Capture the cell that displays the provided text and extract its (X, Y) central coordinate. 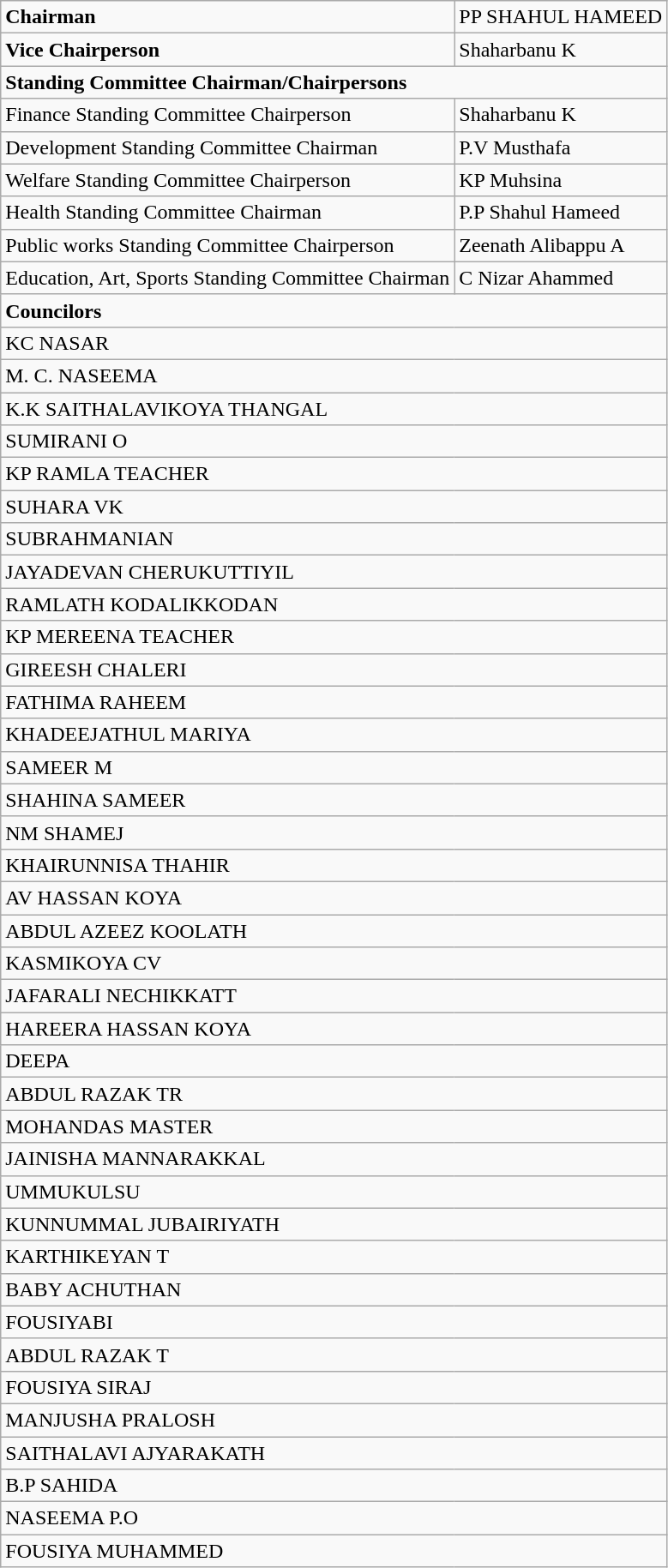
Zeenath Alibappu A (561, 245)
NM SHAMEJ (334, 832)
Finance Standing Committee Chairperson (228, 115)
KARTHIKEYAN T (334, 1257)
DEEPA (334, 1061)
Standing Committee Chairman/Chairpersons (334, 82)
Education, Art, Sports Standing Committee Chairman (228, 278)
BABY ACHUTHAN (334, 1289)
JAINISHA MANNARAKKAL (334, 1159)
M. C. NASEEMA (334, 375)
NASEEMA P.O (334, 1518)
C Nizar Ahammed (561, 278)
RAMLATH KODALIKKODAN (334, 604)
SUBRAHMANIAN (334, 539)
FATHIMA RAHEEM (334, 702)
MOHANDAS MASTER (334, 1126)
K.K SAITHALAVIKOYA THANGAL (334, 409)
P.P Shahul Hameed (561, 213)
SUMIRANI O (334, 442)
UMMUKULSU (334, 1192)
SUHARA VK (334, 507)
Councilors (334, 310)
KHAIRUNNISA THAHIR (334, 865)
SAITHALAVI AJYARAKATH (334, 1453)
JAYADEVAN CHERUKUTTIYIL (334, 572)
AV HASSAN KOYA (334, 898)
Chairman (228, 17)
KP RAMLA TEACHER (334, 474)
FOUSIYA SIRAJ (334, 1387)
PP SHAHUL HAMEED (561, 17)
ABDUL AZEEZ KOOLATH (334, 930)
FOUSIYA MUHAMMED (334, 1551)
KC NASAR (334, 343)
ABDUL RAZAK TR (334, 1094)
KP MEREENA TEACHER (334, 637)
FOUSIYABI (334, 1322)
KUNNUMMAL JUBAIRIYATH (334, 1224)
KP Muhsina (561, 180)
HAREERA HASSAN KOYA (334, 1029)
KASMIKOYA CV (334, 964)
JAFARALI NECHIKKATT (334, 996)
B.P SAHIDA (334, 1486)
SHAHINA SAMEER (334, 800)
Welfare Standing Committee Chairperson (228, 180)
KHADEEJATHUL MARIYA (334, 735)
Public works Standing Committee Chairperson (228, 245)
ABDUL RAZAK T (334, 1355)
P.V Musthafa (561, 147)
Health Standing Committee Chairman (228, 213)
Development Standing Committee Chairman (228, 147)
Vice Chairperson (228, 50)
GIREESH CHALERI (334, 670)
SAMEER M (334, 767)
MANJUSHA PRALOSH (334, 1420)
